Return (x, y) of the center of cell containing provided text 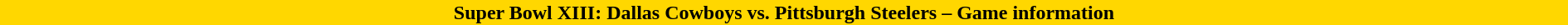
Super Bowl XIII: Dallas Cowboys vs. Pittsburgh Steelers – Game information (784, 12)
